From the cell containing the given text, extract its center point as [x, y] coordinate. 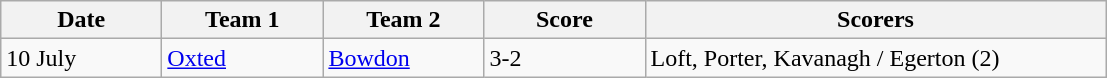
Team 2 [404, 20]
Scorers [876, 20]
Oxted [242, 58]
Score [564, 20]
10 July [82, 58]
Bowdon [404, 58]
Loft, Porter, Kavanagh / Egerton (2) [876, 58]
Team 1 [242, 20]
Date [82, 20]
3-2 [564, 58]
